Output the [X, Y] coordinate of the center of the cell containing the given text.  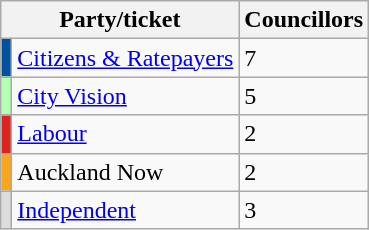
5 [304, 96]
City Vision [126, 96]
Citizens & Ratepayers [126, 58]
7 [304, 58]
Councillors [304, 20]
3 [304, 210]
Auckland Now [126, 172]
Independent [126, 210]
Party/ticket [120, 20]
Labour [126, 134]
